Identify which cell holds the provided text, then report its [X, Y] central coordinate. 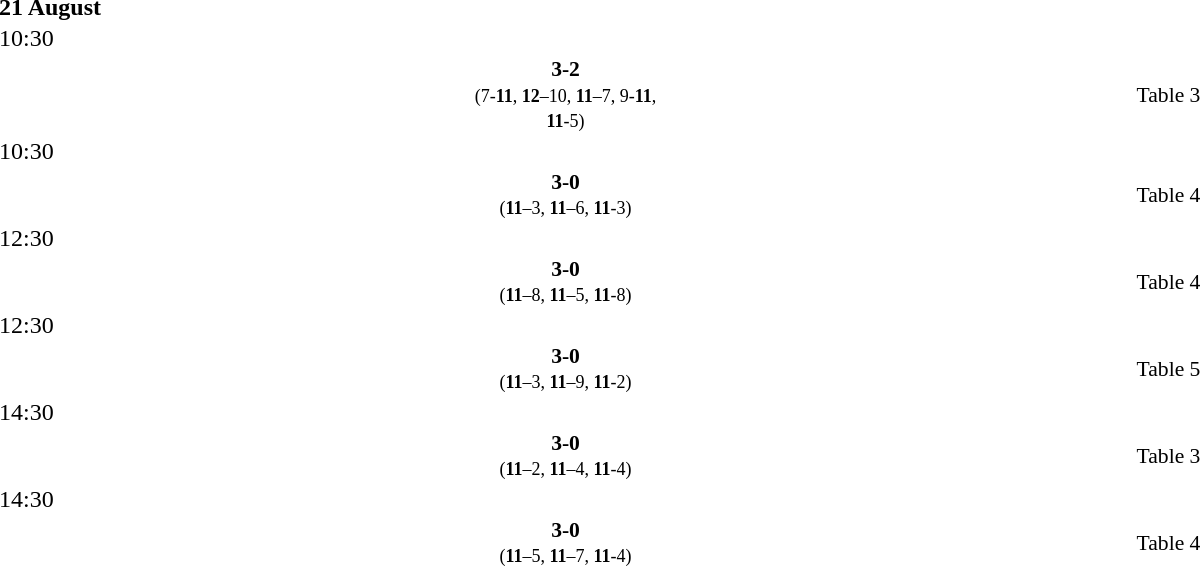
3-0 (11–2, 11–4, 11-4) [566, 455]
3-0 (11–3, 11–9, 11-2) [566, 369]
3-0 (11–8, 11–5, 11-8) [566, 281]
3-0 (11–3, 11–6, 11-3) [566, 195]
3-2 (7-11, 12–10, 11–7, 9-11, 11-5) [566, 95]
